From the cell containing the given text, extract its center point as [x, y] coordinate. 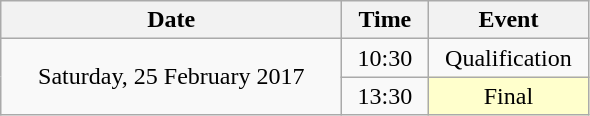
Qualification [508, 58]
Time [385, 20]
10:30 [385, 58]
Event [508, 20]
Final [508, 96]
Date [172, 20]
Saturday, 25 February 2017 [172, 77]
13:30 [385, 96]
